Extract the (x, y) coordinate from the center of the cell holding the provided text.  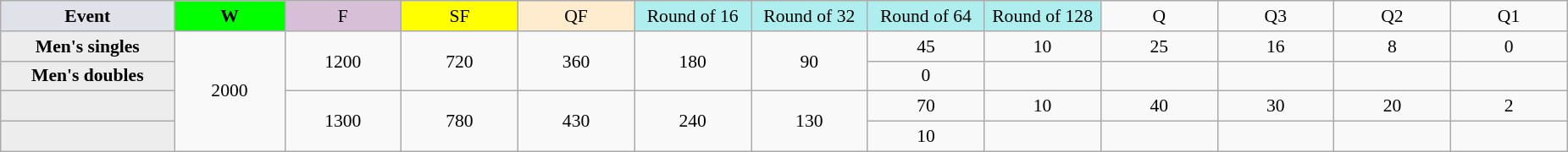
W (230, 16)
Event (88, 16)
8 (1393, 46)
430 (576, 122)
240 (693, 122)
45 (926, 46)
90 (809, 61)
30 (1276, 106)
Men's doubles (88, 76)
Men's singles (88, 46)
Round of 16 (693, 16)
1300 (343, 122)
Q2 (1393, 16)
130 (809, 122)
Round of 128 (1043, 16)
720 (460, 61)
25 (1159, 46)
SF (460, 16)
F (343, 16)
2 (1509, 106)
Q1 (1509, 16)
180 (693, 61)
360 (576, 61)
20 (1393, 106)
1200 (343, 61)
QF (576, 16)
780 (460, 122)
40 (1159, 106)
16 (1276, 46)
70 (926, 106)
Round of 32 (809, 16)
2000 (230, 91)
Q (1159, 16)
Round of 64 (926, 16)
Q3 (1276, 16)
